Locate the cell with the specified text and output its (X, Y) center coordinate. 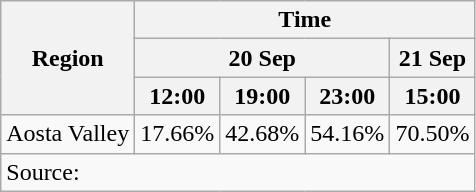
12:00 (178, 96)
42.68% (262, 134)
70.50% (432, 134)
21 Sep (432, 58)
23:00 (348, 96)
54.16% (348, 134)
17.66% (178, 134)
Region (68, 58)
15:00 (432, 96)
Time (305, 20)
Aosta Valley (68, 134)
Source: (238, 172)
19:00 (262, 96)
20 Sep (262, 58)
